Return the [x, y] coordinate for the center point of the cell that contains the specified text.  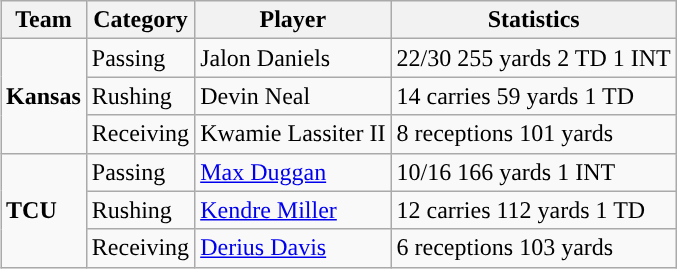
Player [293, 20]
Derius Davis [293, 248]
6 receptions 103 yards [534, 248]
Devin Neal [293, 96]
Statistics [534, 20]
Max Duggan [293, 172]
12 carries 112 yards 1 TD [534, 210]
Kendre Miller [293, 210]
8 receptions 101 yards [534, 134]
10/16 166 yards 1 INT [534, 172]
Kwamie Lassiter II [293, 134]
Category [140, 20]
14 carries 59 yards 1 TD [534, 96]
Jalon Daniels [293, 58]
22/30 255 yards 2 TD 1 INT [534, 58]
Kansas [44, 96]
Team [44, 20]
TCU [44, 210]
